For the text-containing cell, return its midpoint in (x, y) coordinate format. 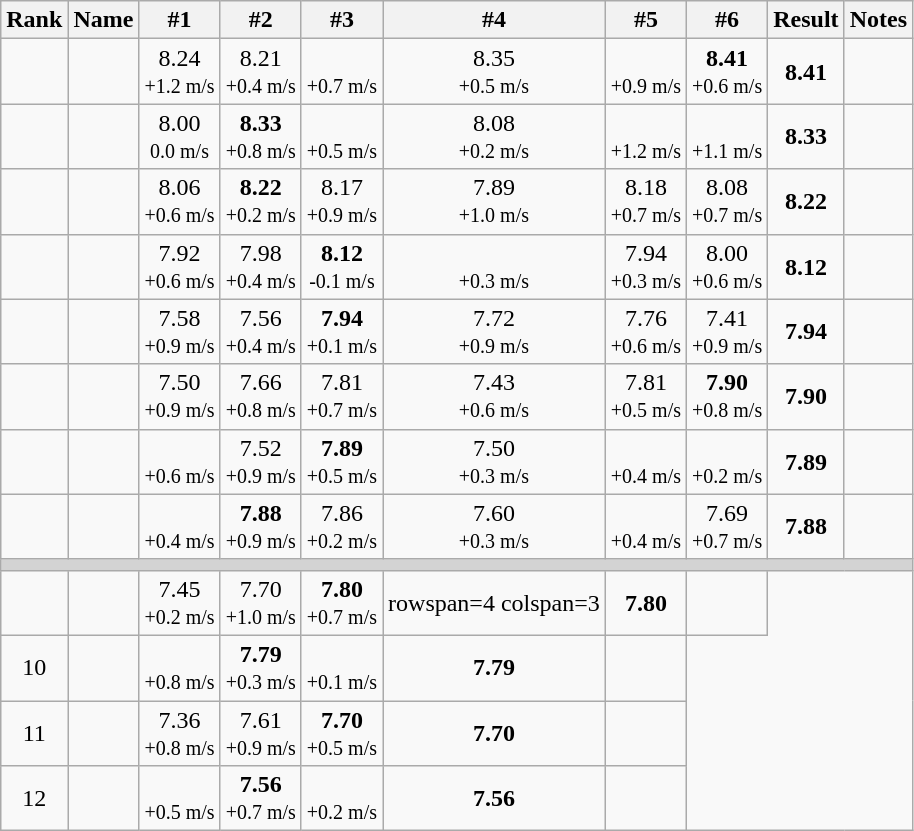
7.90 (806, 396)
Result (806, 20)
7.89 (806, 462)
7.56+0.7 m/s (260, 798)
7.41+0.9 m/s (728, 332)
+1.2 m/s (646, 136)
7.81+0.7 m/s (342, 396)
7.70+1.0 m/s (260, 602)
7.80+0.7 m/s (342, 602)
Name (104, 20)
7.81+0.5 m/s (646, 396)
+0.6 m/s (180, 462)
Notes (878, 20)
7.94+0.1 m/s (342, 332)
#4 (494, 20)
#6 (728, 20)
rowspan=4 colspan=3 (494, 602)
7.79+0.3 m/s (260, 668)
7.70+0.5 m/s (342, 732)
8.06+0.6 m/s (180, 202)
7.79 (494, 668)
7.61+0.9 m/s (260, 732)
8.17+0.9 m/s (342, 202)
11 (34, 732)
8.41 (806, 72)
8.33 (806, 136)
#3 (342, 20)
8.08+0.2 m/s (494, 136)
8.21+0.4 m/s (260, 72)
7.45+0.2 m/s (180, 602)
10 (34, 668)
7.88 (806, 526)
7.88+0.9 m/s (260, 526)
7.56 (494, 798)
+1.1 m/s (728, 136)
#1 (180, 20)
7.50+0.3 m/s (494, 462)
7.72+0.9 m/s (494, 332)
8.22 (806, 202)
7.86+0.2 m/s (342, 526)
7.89+0.5 m/s (342, 462)
8.35+0.5 m/s (494, 72)
#5 (646, 20)
7.89+1.0 m/s (494, 202)
8.22+0.2 m/s (260, 202)
+0.3 m/s (494, 266)
7.94+0.3 m/s (646, 266)
Rank (34, 20)
12 (34, 798)
7.76+0.6 m/s (646, 332)
7.43+0.6 m/s (494, 396)
7.94 (806, 332)
8.000.0 m/s (180, 136)
7.69+0.7 m/s (728, 526)
7.70 (494, 732)
8.12-0.1 m/s (342, 266)
+0.8 m/s (180, 668)
+0.7 m/s (342, 72)
7.50+0.9 m/s (180, 396)
8.12 (806, 266)
7.80 (646, 602)
8.24+1.2 m/s (180, 72)
7.52+0.9 m/s (260, 462)
7.36+0.8 m/s (180, 732)
8.08+0.7 m/s (728, 202)
8.18+0.7 m/s (646, 202)
7.98+0.4 m/s (260, 266)
8.33+0.8 m/s (260, 136)
7.56+0.4 m/s (260, 332)
+0.1 m/s (342, 668)
7.90+0.8 m/s (728, 396)
7.58+0.9 m/s (180, 332)
7.60+0.3 m/s (494, 526)
7.66+0.8 m/s (260, 396)
8.41+0.6 m/s (728, 72)
8.00+0.6 m/s (728, 266)
#2 (260, 20)
7.92+0.6 m/s (180, 266)
+0.9 m/s (646, 72)
